Return the (x, y) coordinate for the center point of the cell that contains the specified text.  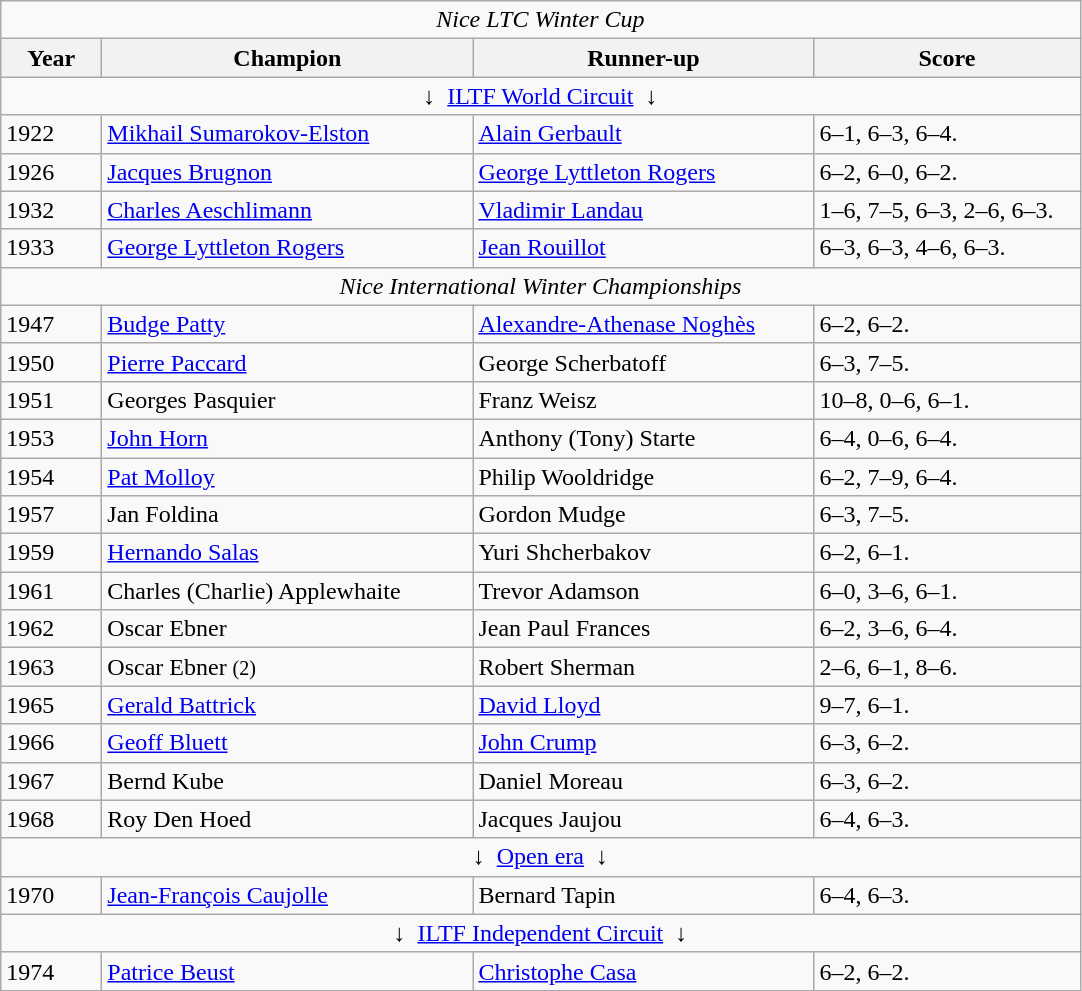
1932 (52, 210)
Oscar Ebner (288, 629)
Franz Weisz (644, 400)
Charles Aeschlimann (288, 210)
9–7, 6–1. (947, 705)
1962 (52, 629)
1954 (52, 477)
Gordon Mudge (644, 515)
↓ Open era ↓ (540, 857)
1961 (52, 591)
1953 (52, 438)
Roy Den Hoed (288, 819)
1947 (52, 324)
Oscar Ebner (2) (288, 667)
1965 (52, 705)
George Scherbatoff (644, 362)
Year (52, 58)
1926 (52, 172)
1951 (52, 400)
John Crump (644, 743)
1933 (52, 248)
Trevor Adamson (644, 591)
Budge Patty (288, 324)
1957 (52, 515)
Nice LTC Winter Cup (540, 20)
6–4, 0–6, 6–4. (947, 438)
Hernando Salas (288, 553)
Philip Wooldridge (644, 477)
6–2, 7–9, 6–4. (947, 477)
David Lloyd (644, 705)
Anthony (Tony) Starte (644, 438)
Charles (Charlie) Applewhaite (288, 591)
Jean Rouillot (644, 248)
Bernard Tapin (644, 895)
6–1, 6–3, 6–4. (947, 134)
↓ ILTF Independent Circuit ↓ (540, 933)
Yuri Shcherbakov (644, 553)
Jean Paul Frances (644, 629)
Vladimir Landau (644, 210)
Jacques Jaujou (644, 819)
John Horn (288, 438)
Alain Gerbault (644, 134)
Christophe Casa (644, 971)
1966 (52, 743)
1–6, 7–5, 6–3, 2–6, 6–3. (947, 210)
1922 (52, 134)
Patrice Beust (288, 971)
Bernd Kube (288, 781)
Robert Sherman (644, 667)
Daniel Moreau (644, 781)
10–8, 0–6, 6–1. (947, 400)
Jean-François Caujolle (288, 895)
1968 (52, 819)
6–2, 3–6, 6–4. (947, 629)
2–6, 6–1, 8–6. (947, 667)
Geoff Bluett (288, 743)
1967 (52, 781)
Jan Foldina (288, 515)
6–2, 6–1. (947, 553)
1950 (52, 362)
Runner-up (644, 58)
1970 (52, 895)
6–2, 6–0, 6–2. (947, 172)
6–3, 6–3, 4–6, 6–3. (947, 248)
Pierre Paccard (288, 362)
Alexandre-Athenase Noghès (644, 324)
↓ ILTF World Circuit ↓ (540, 96)
Nice International Winter Championships (540, 286)
Jacques Brugnon (288, 172)
1963 (52, 667)
1974 (52, 971)
1959 (52, 553)
Pat Molloy (288, 477)
6–0, 3–6, 6–1. (947, 591)
Mikhail Sumarokov-Elston (288, 134)
Champion (288, 58)
Score (947, 58)
Gerald Battrick (288, 705)
Georges Pasquier (288, 400)
